From the cell containing the given text, extract its center point as (x, y) coordinate. 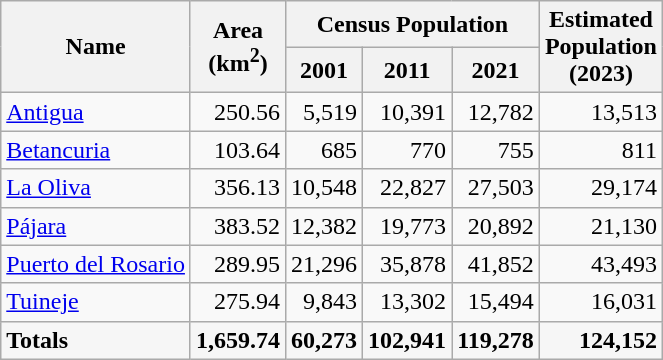
770 (408, 150)
60,273 (324, 340)
12,382 (324, 226)
20,892 (496, 226)
2021 (496, 70)
22,827 (408, 188)
685 (324, 150)
Totals (96, 340)
5,519 (324, 112)
41,852 (496, 264)
289.95 (238, 264)
35,878 (408, 264)
Area(km2) (238, 47)
La Oliva (96, 188)
383.52 (238, 226)
124,152 (600, 340)
1,659.74 (238, 340)
Betancuria (96, 150)
811 (600, 150)
10,391 (408, 112)
Puerto del Rosario (96, 264)
19,773 (408, 226)
27,503 (496, 188)
13,513 (600, 112)
9,843 (324, 302)
21,130 (600, 226)
12,782 (496, 112)
Census Population (413, 24)
Tuineje (96, 302)
43,493 (600, 264)
275.94 (238, 302)
103.64 (238, 150)
Pájara (96, 226)
102,941 (408, 340)
10,548 (324, 188)
250.56 (238, 112)
EstimatedPopulation(2023) (600, 47)
21,296 (324, 264)
15,494 (496, 302)
2001 (324, 70)
29,174 (600, 188)
755 (496, 150)
13,302 (408, 302)
2011 (408, 70)
119,278 (496, 340)
356.13 (238, 188)
Antigua (96, 112)
Name (96, 47)
16,031 (600, 302)
